Return (X, Y) of the center of cell containing provided text 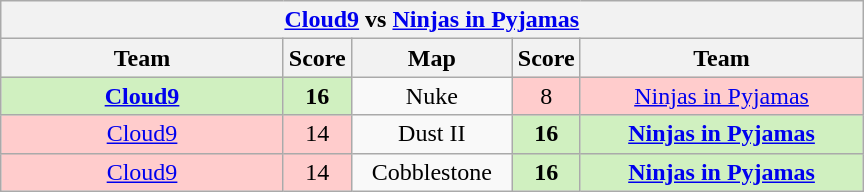
Dust II (432, 134)
Cloud9 vs Ninjas in Pyjamas (432, 20)
Cobblestone (432, 172)
Nuke (432, 96)
Map (432, 58)
8 (546, 96)
